Scan for the cell matching the given text and deliver its [x, y] coordinate at center. 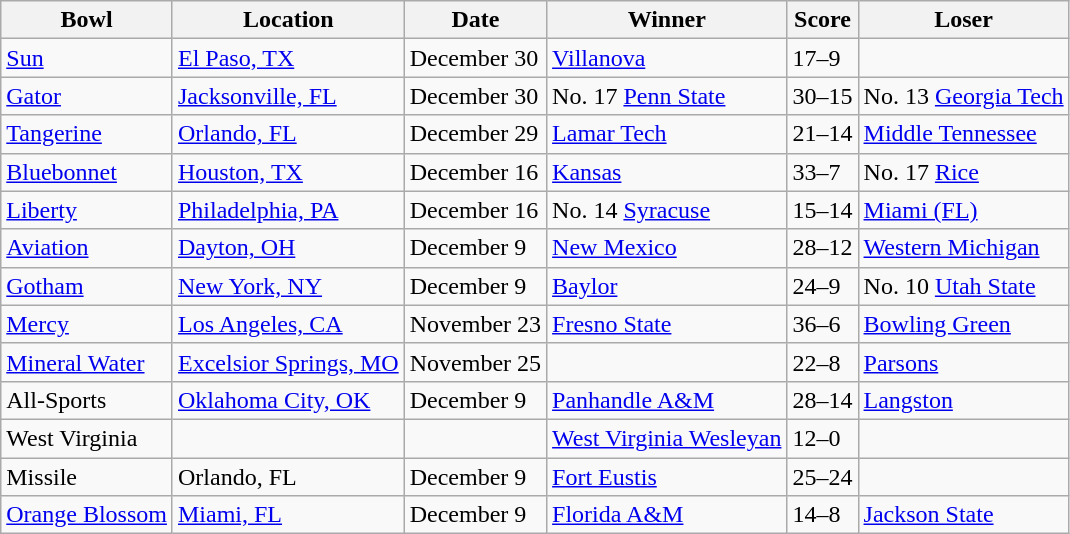
Panhandle A&M [667, 400]
Gotham [87, 286]
36–6 [822, 324]
Aviation [87, 248]
Western Michigan [964, 248]
Miami, FL [288, 515]
Florida A&M [667, 515]
December 29 [475, 134]
25–24 [822, 477]
No. 17 Rice [964, 172]
Loser [964, 20]
Location [288, 20]
24–9 [822, 286]
Middle Tennessee [964, 134]
Houston, TX [288, 172]
Gator [87, 96]
Lamar Tech [667, 134]
Villanova [667, 58]
New Mexico [667, 248]
Mineral Water [87, 362]
Langston [964, 400]
22–8 [822, 362]
21–14 [822, 134]
West Virginia Wesleyan [667, 438]
28–14 [822, 400]
15–14 [822, 210]
No. 13 Georgia Tech [964, 96]
Fresno State [667, 324]
Sun [87, 58]
12–0 [822, 438]
November 25 [475, 362]
Mercy [87, 324]
Excelsior Springs, MO [288, 362]
Liberty [87, 210]
30–15 [822, 96]
El Paso, TX [288, 58]
Missile [87, 477]
Fort Eustis [667, 477]
33–7 [822, 172]
Jacksonville, FL [288, 96]
Bluebonnet [87, 172]
Bowl [87, 20]
Parsons [964, 362]
New York, NY [288, 286]
Jackson State [964, 515]
Baylor [667, 286]
Los Angeles, CA [288, 324]
17–9 [822, 58]
Oklahoma City, OK [288, 400]
Orange Blossom [87, 515]
No. 10 Utah State [964, 286]
Dayton, OH [288, 248]
Date [475, 20]
All-Sports [87, 400]
Philadelphia, PA [288, 210]
November 23 [475, 324]
Kansas [667, 172]
Miami (FL) [964, 210]
28–12 [822, 248]
Tangerine [87, 134]
No. 17 Penn State [667, 96]
14–8 [822, 515]
Bowling Green [964, 324]
West Virginia [87, 438]
Score [822, 20]
Winner [667, 20]
No. 14 Syracuse [667, 210]
